Detect which cell encompasses the target text, then output its [X, Y] center coordinate. 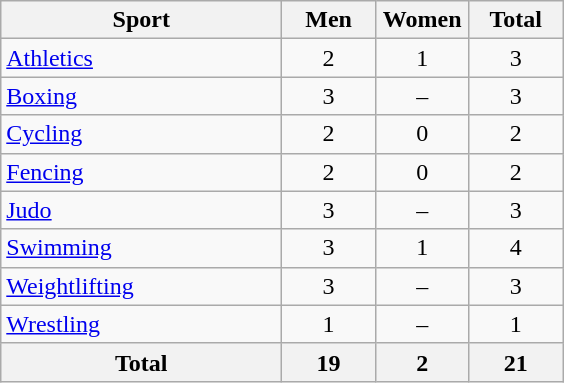
Men [329, 20]
21 [516, 362]
Swimming [142, 248]
4 [516, 248]
Judo [142, 210]
Weightlifting [142, 286]
Wrestling [142, 324]
Sport [142, 20]
Cycling [142, 134]
Women [422, 20]
19 [329, 362]
Fencing [142, 172]
Boxing [142, 96]
Athletics [142, 58]
